Return (x, y) of the center of cell containing provided text 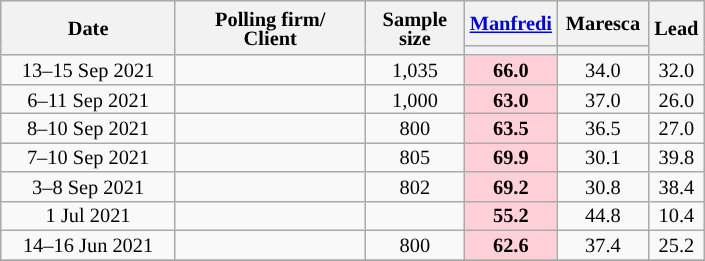
69.2 (511, 186)
Sample size (415, 28)
27.0 (676, 128)
39.8 (676, 156)
805 (415, 156)
13–15 Sep 2021 (88, 70)
802 (415, 186)
Manfredi (511, 22)
69.9 (511, 156)
63.0 (511, 98)
Polling firm/Client (270, 28)
34.0 (603, 70)
26.0 (676, 98)
30.1 (603, 156)
32.0 (676, 70)
1 Jul 2021 (88, 216)
7–10 Sep 2021 (88, 156)
62.6 (511, 244)
55.2 (511, 216)
6–11 Sep 2021 (88, 98)
3–8 Sep 2021 (88, 186)
36.5 (603, 128)
10.4 (676, 216)
1,000 (415, 98)
Date (88, 28)
63.5 (511, 128)
8–10 Sep 2021 (88, 128)
Maresca (603, 22)
30.8 (603, 186)
37.0 (603, 98)
37.4 (603, 244)
14–16 Jun 2021 (88, 244)
Lead (676, 28)
1,035 (415, 70)
38.4 (676, 186)
44.8 (603, 216)
25.2 (676, 244)
66.0 (511, 70)
